Determine the [X, Y] coordinate at the center of the cell enclosing the given text.  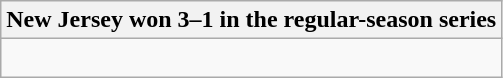
New Jersey won 3–1 in the regular-season series [252, 20]
